Pinpoint the cell where the given text exists, returning its (x, y) midpoint coordinate. 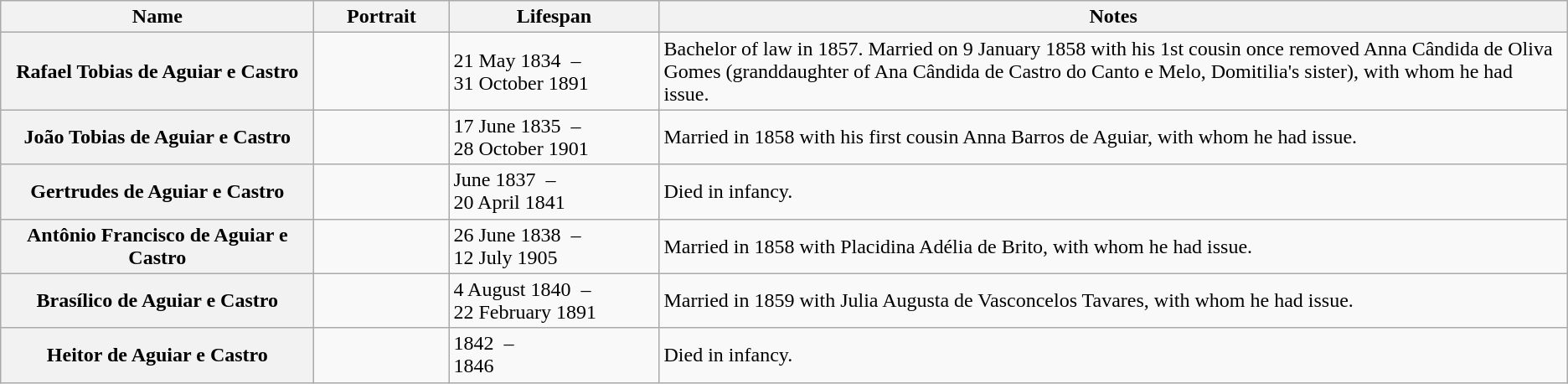
Notes (1113, 17)
Married in 1858 with Placidina Adélia de Brito, with whom he had issue. (1113, 246)
26 June 1838 – 12 July 1905 (554, 246)
Antônio Francisco de Aguiar e Castro (157, 246)
Brasílico de Aguiar e Castro (157, 300)
Name (157, 17)
21 May 1834 – 31 October 1891 (554, 71)
Lifespan (554, 17)
1842 – 1846 (554, 355)
Portrait (382, 17)
Rafael Tobias de Aguiar e Castro (157, 71)
17 June 1835 – 28 October 1901 (554, 138)
João Tobias de Aguiar e Castro (157, 138)
4 August 1840 – 22 February 1891 (554, 300)
Heitor de Aguiar e Castro (157, 355)
Married in 1859 with Julia Augusta de Vasconcelos Tavares, with whom he had issue. (1113, 300)
Gertrudes de Aguiar e Castro (157, 191)
Married in 1858 with his first cousin Anna Barros de Aguiar, with whom he had issue. (1113, 138)
June 1837 – 20 April 1841 (554, 191)
